Pinpoint the cell where the given text exists, returning its (x, y) midpoint coordinate. 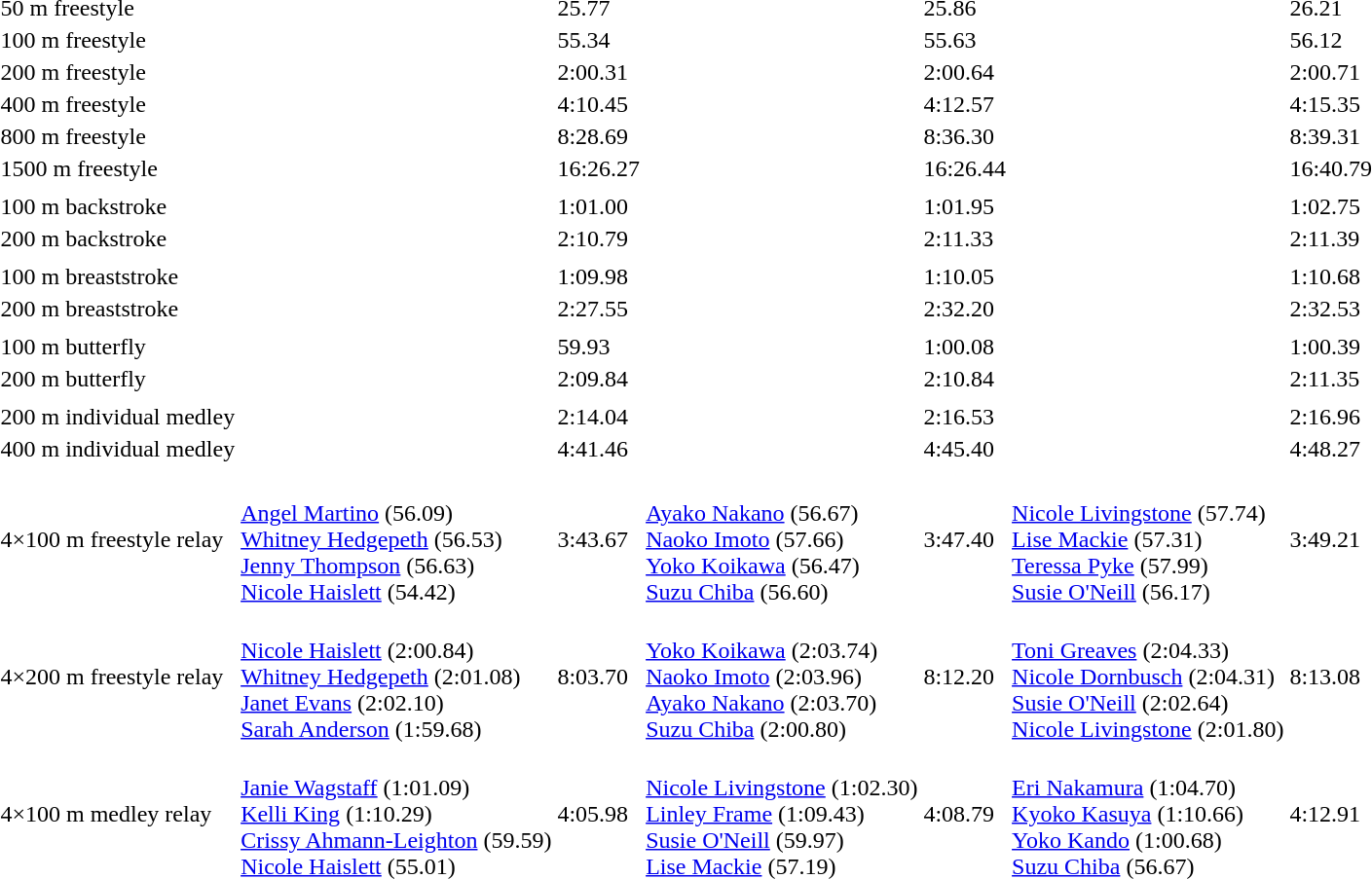
Ayako Nakano (56.67)Naoko Imoto (57.66)Yoko Koikawa (56.47)Suzu Chiba (56.60) (782, 539)
1:01.95 (965, 206)
2:16.53 (965, 417)
4:12.57 (965, 104)
8:36.30 (965, 136)
Toni Greaves (2:04.33)Nicole Dornbusch (2:04.31)Susie O'Neill (2:02.64)Nicole Livingstone (2:01.80) (1148, 677)
2:10.84 (965, 379)
2:09.84 (599, 379)
2:10.79 (599, 238)
1:10.05 (965, 276)
16:26.44 (965, 168)
55.34 (599, 40)
3:47.40 (965, 539)
8:28.69 (599, 136)
8:03.70 (599, 677)
2:00.31 (599, 72)
1:09.98 (599, 276)
Nicole Haislett (2:00.84)Whitney Hedgepeth (2:01.08)Janet Evans (2:02.10)Sarah Anderson (1:59.68) (396, 677)
8:12.20 (965, 677)
1:00.08 (965, 347)
55.63 (965, 40)
2:32.20 (965, 309)
1:01.00 (599, 206)
Yoko Koikawa (2:03.74)Naoko Imoto (2:03.96)Ayako Nakano (2:03.70)Suzu Chiba (2:00.80) (782, 677)
4:45.40 (965, 449)
4:10.45 (599, 104)
2:27.55 (599, 309)
2:14.04 (599, 417)
2:00.64 (965, 72)
Angel Martino (56.09)Whitney Hedgepeth (56.53)Jenny Thompson (56.63)Nicole Haislett (54.42) (396, 539)
4:41.46 (599, 449)
2:11.33 (965, 238)
59.93 (599, 347)
Nicole Livingstone (57.74)Lise Mackie (57.31)Teressa Pyke (57.99)Susie O'Neill (56.17) (1148, 539)
16:26.27 (599, 168)
3:43.67 (599, 539)
